Detect which cell encompasses the target text, then output its (x, y) center coordinate. 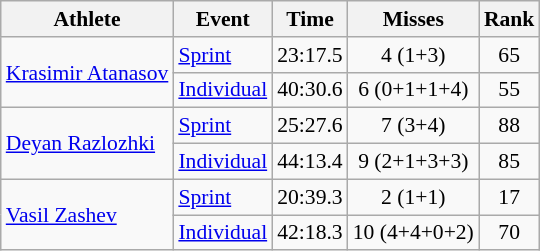
20:39.3 (310, 197)
25:27.6 (310, 126)
40:30.6 (310, 90)
10 (4+4+0+2) (414, 233)
Athlete (88, 19)
65 (510, 55)
17 (510, 197)
85 (510, 162)
88 (510, 126)
Event (222, 19)
Misses (414, 19)
Time (310, 19)
42:18.3 (310, 233)
4 (1+3) (414, 55)
9 (2+1+3+3) (414, 162)
23:17.5 (310, 55)
6 (0+1+1+4) (414, 90)
44:13.4 (310, 162)
70 (510, 233)
2 (1+1) (414, 197)
55 (510, 90)
Vasil Zashev (88, 214)
Rank (510, 19)
Krasimir Atanasov (88, 72)
7 (3+4) (414, 126)
Deyan Razlozhki (88, 144)
